Determine the (x, y) coordinate at the center of the cell enclosing the given text.  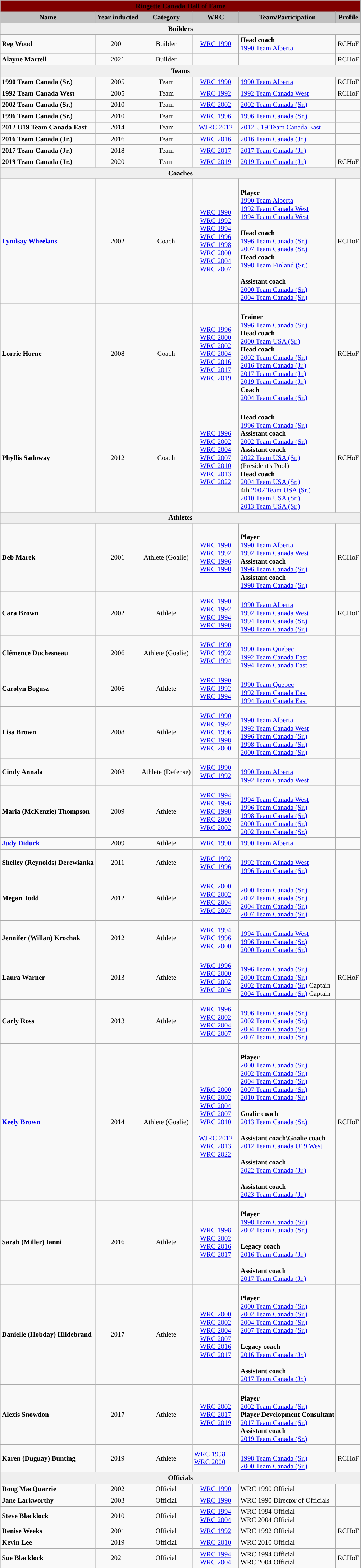
Player 1998 Team Canada (Sr.) 2002 Team Canada (Sr.) Legacy coach 2016 Team Canada (Jr.) Assistant coach 2017 Team Canada (Jr.) (287, 1242)
WRC 1990 Director of Officials (287, 1501)
1994 Team Canada West 1996 Team Canada (Sr.) 1998 Team Canada (Sr.) 2000 Team Canada (Sr.) 2002 Team Canada (Sr.) (287, 812)
Sue Blacklock (48, 1558)
WRC 1996WRC 2000WRC 2002WRC 2004 (216, 978)
WRC 2002 (216, 105)
WRC 1998WRC 2002WRC 2016WRC 2017 (216, 1242)
Steve Blacklock (48, 1516)
WRC 1990WRC 1992 (216, 772)
Player 1990 Team Alberta 1992 Team Canada West Assistant coach 1996 Team Canada (Sr.) Assistant coach 1998 Team Canada (Sr.) (287, 558)
Keely Brown (48, 1122)
WRC 1992 Official (287, 1531)
2003 (117, 1501)
WRC 1992WRC 1996 (216, 863)
Shelley (Reynolds) Derewianka (48, 863)
Jennifer (Willan) Krochak (48, 938)
Danielle (Hobday) Hildebrand (48, 1335)
Alayne Martell (48, 60)
Maria (McKenzie) Thompson (48, 812)
Phyllis Sadoway (48, 458)
Name (48, 17)
WJRC 2012 (216, 128)
Lorrie Horne (48, 354)
1994 Team Canada West 1996 Team Canada (Sr.) 2000 Team Canada (Sr.) (287, 938)
WRC 2002WRC 2017WRC 2019 (216, 1415)
Denise Weeks (48, 1531)
1992 Team Canada West 1996 Team Canada (Sr.) (287, 863)
WRC 1994WRC 1996WRC 2000 (216, 938)
WRC 2000WRC 2002WRC 2004WRC 2007WRC 2016WRC 2017 (216, 1335)
Cindy Annala (48, 772)
Jane Larkworthy (48, 1501)
2000 Team Canada (Sr.) 2002 Team Canada (Sr.) 2004 Team Canada (Sr.) 2007 Team Canada (Sr.) (287, 898)
Year inducted (117, 17)
Athletes (180, 518)
WRC 1996WRC 2000WRC 2002WRC 2004WRC 2016WRC 2017WRC 2019 (216, 354)
WRC 2000WRC 2002WRC 2004WRC 2007WRC 2010WJRC 2012WRC 2013WRC 2022 (216, 1122)
Profile (348, 17)
WRC 1990 Official (287, 1489)
WRC 1996WRC 2002WRC 2004WRC 2007WRC 2010WRC 2013WRC 2022 (216, 458)
Head coach 1990 Team Alberta (287, 44)
Officials (180, 1478)
WRC 1990WRC 1992WRC 1994WRC 1998 (216, 613)
1996 Team Canada (Sr.) 2000 Team Canada (Sr.) 2002 Team Canada (Sr.) Captain 2004 Team Canada (Sr.) Captain (287, 978)
Laura Warner (48, 978)
Teams (180, 71)
WRC 1996 (216, 116)
Coaches (180, 173)
WRC 2019 (216, 162)
Judy Diduck (48, 843)
WRC 1990WRC 1992WRC 1996WRC 1998WRC 2000 (216, 732)
1990 Team Alberta 1992 Team Canada West (287, 772)
Athlete (Defense) (166, 772)
Doug MacQuarrie (48, 1489)
WRC 1996WRC 2002WRC 2004WRC 2007 (216, 1021)
WRC 2010 Official (287, 1543)
WRC 1990WRC 1992WRC 1994WRC 1996WRC 1998WRC 2000WRC 2004WRC 2007 (216, 242)
Sarah (Miller) Ianni (48, 1242)
Carolyn Bogusz (48, 689)
WRC 2016 (216, 139)
WRC 2010 (216, 1543)
Karen (Duguay) Bunting (48, 1458)
1996 Team Canada (Sr.) 2002 Team Canada (Sr.) 2004 Team Canada (Sr.) 2007 Team Canada (Sr.) (287, 1021)
Cara Brown (48, 613)
Builders (180, 29)
WRC 2017 (216, 151)
Megan Todd (48, 898)
WRC (216, 17)
Reg Wood (48, 44)
Category (166, 17)
1990 Team Alberta 1992 Team Canada West 1994 Team Canada (Sr.) 1998 Team Canada (Sr.) (287, 613)
Lyndsay Wheelans (48, 242)
WRC 1998WRC 2000 (216, 1458)
Clémence Duchesneau (48, 653)
WRC 1990WRC 1992WRC 1996WRC 1998 (216, 558)
Team/Participation (287, 17)
Deb Marek (48, 558)
Lisa Brown (48, 732)
2020 (117, 162)
2018 (117, 151)
Kevin Lee (48, 1543)
1990 Team Canada (Sr.) (48, 82)
1990 Team Alberta 1992 Team Canada West 1996 Team Canada (Sr.) 1998 Team Canada (Sr.) 2000 Team Canada (Sr.) (287, 732)
Ringette Canada Hall of Fame (180, 6)
1998 Team Canada (Sr.) 2000 Team Canada (Sr.) (287, 1458)
WRC 1994WRC 1996WRC 1998WRC 2000WRC 2002 (216, 812)
Alexis Snowdon (48, 1415)
Carly Ross (48, 1021)
WRC 2000WRC 2002WRC 2004WRC 2007 (216, 898)
Player 2002 Team Canada (Sr.) Player Development Consultant 2017 Team Canada (Sr.) Assistant coach 2019 Team Canada (Sr.) (287, 1415)
2011 (117, 863)
